Capture the cell that displays the provided text and extract its (x, y) central coordinate. 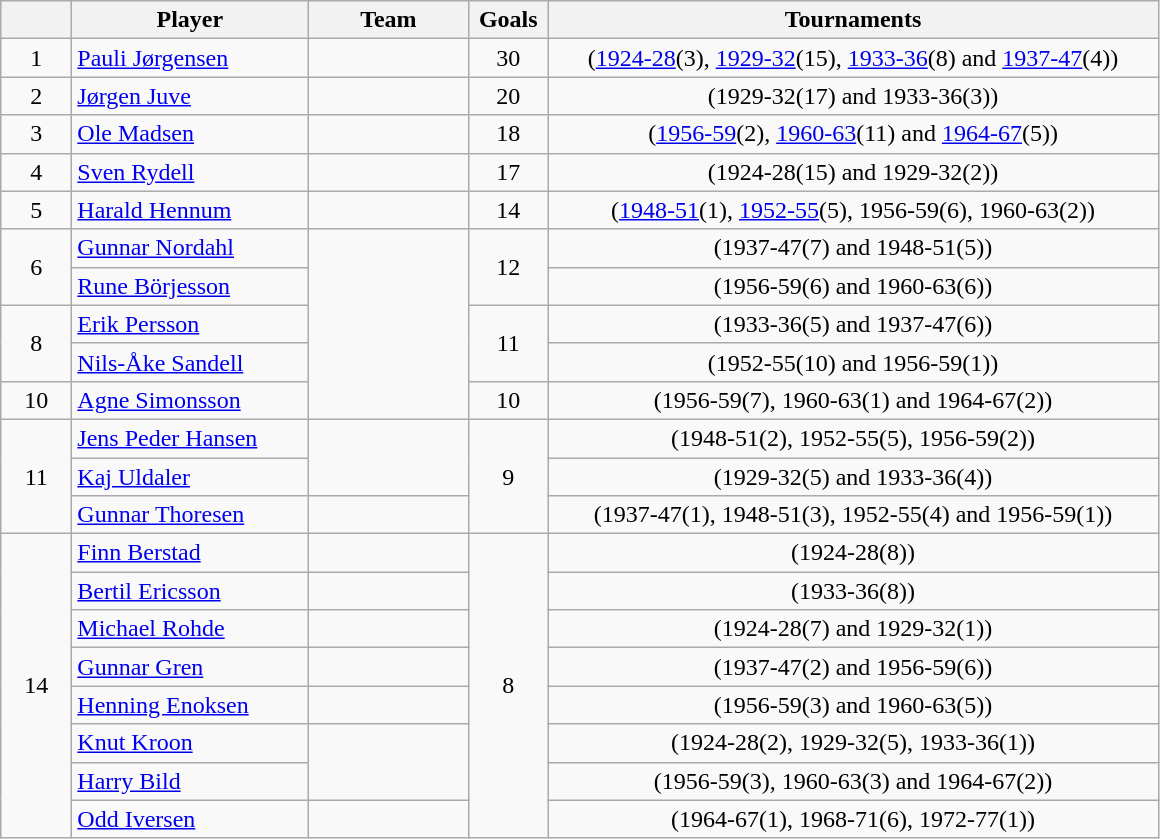
Agne Simonsson (190, 400)
Team (388, 20)
Jens Peder Hansen (190, 438)
(1956-59(2), 1960-63(11) and 1964-67(5)) (854, 134)
2 (36, 96)
Player (190, 20)
12 (508, 267)
Gunnar Thoresen (190, 515)
Erik Persson (190, 324)
20 (508, 96)
(1948-51(1), 1952-55(5), 1956-59(6), 1960-63(2)) (854, 210)
Sven Rydell (190, 172)
(1924-28(15) and 1929-32(2)) (854, 172)
Gunnar Nordahl (190, 248)
Bertil Ericsson (190, 591)
Nils-Åke Sandell (190, 362)
Knut Kroon (190, 743)
(1948-51(2), 1952-55(5), 1956-59(2)) (854, 438)
(1937-47(7) and 1948-51(5)) (854, 248)
Michael Rohde (190, 629)
(1964-67(1), 1968-71(6), 1972-77(1)) (854, 819)
(1924-28(3), 1929-32(15), 1933-36(8) and 1937-47(4)) (854, 58)
Odd Iversen (190, 819)
Henning Enoksen (190, 705)
Ole Madsen (190, 134)
Harald Hennum (190, 210)
Gunnar Gren (190, 667)
Harry Bild (190, 781)
(1929-32(17) and 1933-36(3)) (854, 96)
(1956-59(6) and 1960-63(6)) (854, 286)
4 (36, 172)
5 (36, 210)
(1924-28(7) and 1929-32(1)) (854, 629)
1 (36, 58)
(1929-32(5) and 1933-36(4)) (854, 477)
3 (36, 134)
Kaj Uldaler (190, 477)
(1956-59(7), 1960-63(1) and 1964-67(2)) (854, 400)
(1924-28(8)) (854, 553)
Jørgen Juve (190, 96)
(1937-47(2) and 1956-59(6)) (854, 667)
(1956-59(3), 1960-63(3) and 1964-67(2)) (854, 781)
(1933-36(8)) (854, 591)
Pauli Jørgensen (190, 58)
(1937-47(1), 1948-51(3), 1952-55(4) and 1956-59(1)) (854, 515)
(1952-55(10) and 1956-59(1)) (854, 362)
(1924-28(2), 1929-32(5), 1933-36(1)) (854, 743)
(1956-59(3) and 1960-63(5)) (854, 705)
Tournaments (854, 20)
6 (36, 267)
30 (508, 58)
Finn Berstad (190, 553)
Goals (508, 20)
18 (508, 134)
(1933-36(5) and 1937-47(6)) (854, 324)
Rune Börjesson (190, 286)
17 (508, 172)
9 (508, 476)
